Output the [x, y] coordinate of the center of the cell containing the given text.  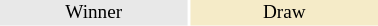
Winner [94, 13]
Draw [284, 13]
